Output the [X, Y] coordinate of the center of the cell containing the given text.  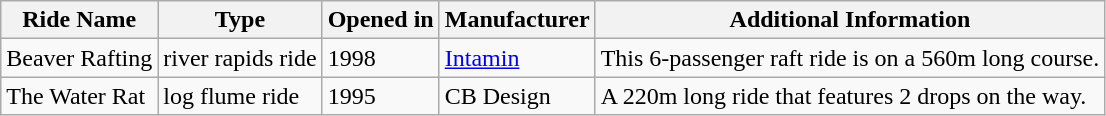
Intamin [517, 58]
This 6-passenger raft ride is on a 560m long course. [850, 58]
Manufacturer [517, 20]
river rapids ride [240, 58]
Opened in [380, 20]
A 220m long ride that features 2 drops on the way. [850, 96]
Beaver Rafting [80, 58]
1998 [380, 58]
log flume ride [240, 96]
Additional Information [850, 20]
Type [240, 20]
The Water Rat [80, 96]
1995 [380, 96]
CB Design [517, 96]
Ride Name [80, 20]
